Pinpoint the cell where the given text exists, returning its (X, Y) midpoint coordinate. 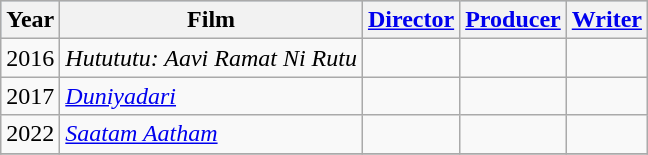
Director (410, 20)
Hutututu: Aavi Ramat Ni Rutu (212, 58)
Producer (514, 20)
2017 (30, 96)
Duniyadari (212, 96)
Saatam Aatham (212, 134)
Writer (606, 20)
2016 (30, 58)
Year (30, 20)
Film (212, 20)
2022 (30, 134)
